Provide the (X, Y) coordinate of the cell's center where the given text is located.  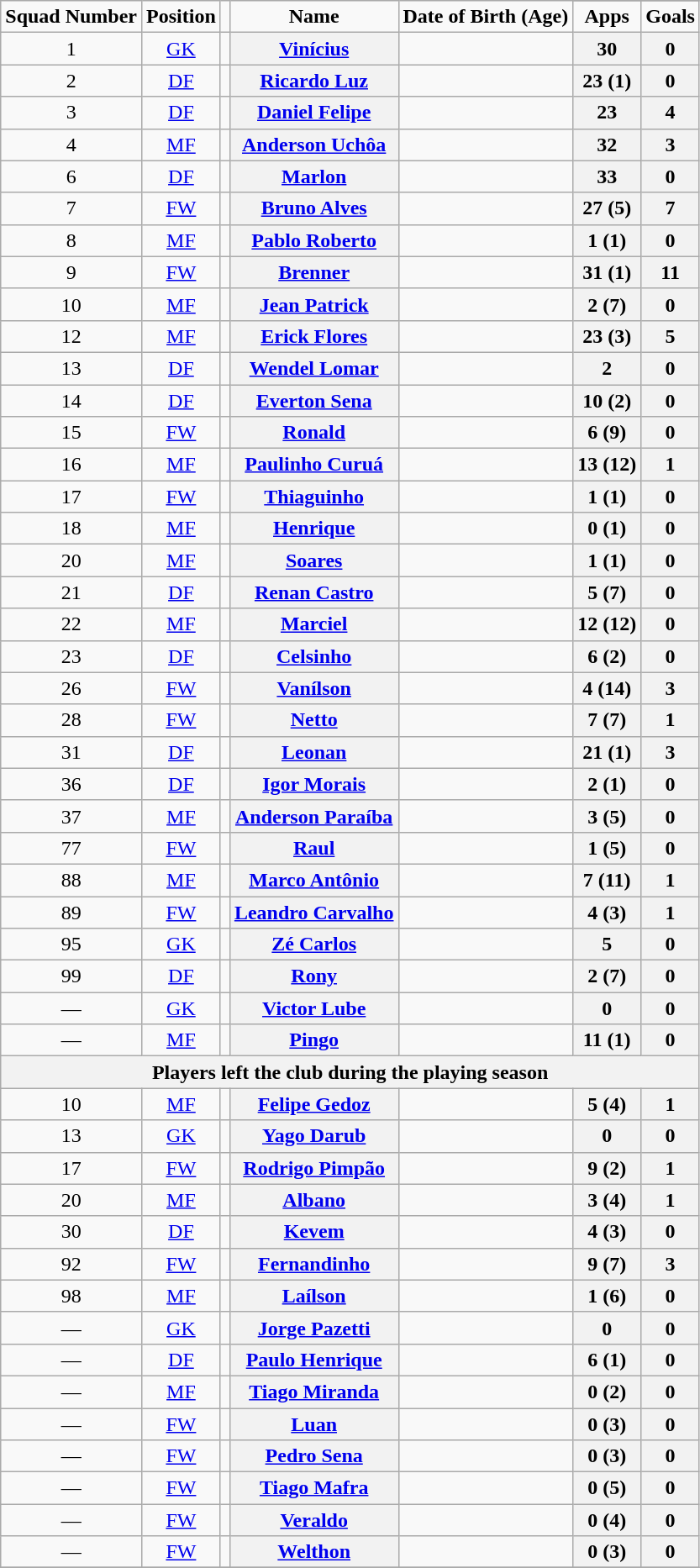
Date of Birth (Age) (486, 17)
5 (4) (607, 1104)
Yago Darub (314, 1136)
Celsinho (314, 656)
7 (11) (607, 880)
6 (9) (607, 433)
5 (7) (607, 592)
37 (71, 816)
99 (71, 976)
Paulinho Curuá (314, 465)
11 (1) (607, 1040)
Vinícius (314, 49)
Victor Lube (314, 1008)
0 (4) (607, 1520)
Henrique (314, 529)
Leandro Carvalho (314, 912)
26 (71, 688)
Jean Patrick (314, 304)
Leonan (314, 752)
92 (71, 1264)
1 (5) (607, 848)
Players left the club during the playing season (350, 1072)
Zé Carlos (314, 944)
Daniel Felipe (314, 113)
Jorge Pazetti (314, 1328)
6 (71, 176)
12 (12) (607, 624)
Pingo (314, 1040)
Pedro Sena (314, 1456)
Marciel (314, 624)
Laílson (314, 1296)
6 (1) (607, 1360)
0 (1) (607, 529)
Bruno Alves (314, 208)
10 (2) (607, 401)
28 (71, 720)
8 (71, 240)
7 (7) (607, 720)
Vanílson (314, 688)
9 (7) (607, 1264)
23 (3) (607, 336)
Rodrigo Pimpão (314, 1168)
22 (71, 624)
Ronald (314, 433)
Igor Morais (314, 784)
6 (2) (607, 656)
4 (14) (607, 688)
33 (607, 176)
Position (182, 17)
12 (71, 336)
Felipe Gedoz (314, 1104)
Anderson Paraíba (314, 816)
Name (314, 17)
Luan (314, 1424)
Erick Flores (314, 336)
11 (671, 272)
Raul (314, 848)
3 (4) (607, 1200)
Thiaguinho (314, 497)
23 (1) (607, 81)
15 (71, 433)
Brenner (314, 272)
9 (71, 272)
98 (71, 1296)
31 (71, 752)
18 (71, 529)
Netto (314, 720)
1 (6) (607, 1296)
Goals (671, 17)
27 (5) (607, 208)
Squad Number (71, 17)
77 (71, 848)
Welthon (314, 1552)
Paulo Henrique (314, 1360)
Kevem (314, 1232)
Tiago Miranda (314, 1392)
Renan Castro (314, 592)
Wendel Lomar (314, 368)
Ricardo Luz (314, 81)
9 (2) (607, 1168)
13 (12) (607, 465)
95 (71, 944)
Anderson Uchôa (314, 145)
Soares (314, 560)
Apps (607, 17)
Albano (314, 1200)
21 (71, 592)
Tiago Mafra (314, 1488)
Marlon (314, 176)
Rony (314, 976)
89 (71, 912)
16 (71, 465)
21 (1) (607, 752)
36 (71, 784)
88 (71, 880)
3 (5) (607, 816)
32 (607, 145)
0 (2) (607, 1392)
Marco Antônio (314, 880)
2 (1) (607, 784)
14 (71, 401)
0 (5) (607, 1488)
Fernandinho (314, 1264)
Pablo Roberto (314, 240)
Everton Sena (314, 401)
Veraldo (314, 1520)
31 (1) (607, 272)
